For the text-containing cell, return its midpoint in [x, y] coordinate format. 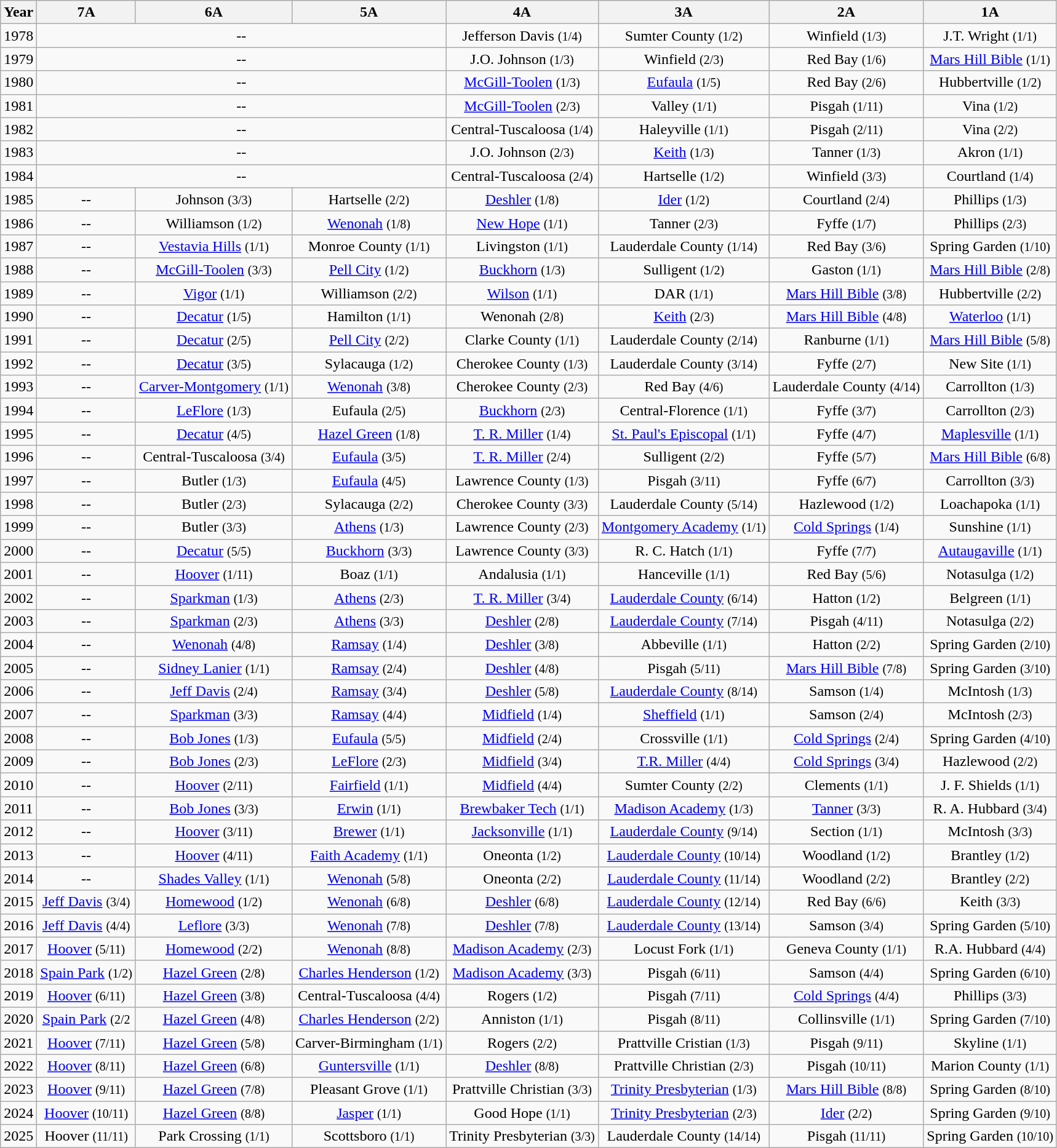
Pisgah (3/11) [684, 480]
Belgreen (1/1) [991, 597]
Trinity Presbyterian (1/3) [684, 1090]
Hoover (1/11) [213, 574]
Carver-Birmingham (1/1) [369, 1043]
Sylacauga (2/2) [369, 504]
Hoover (3/11) [213, 832]
Lauderdale County (3/14) [684, 364]
Vina (1/2) [991, 106]
Autaugaville (1/1) [991, 551]
Hoover (10/11) [86, 1113]
Pisgah (6/11) [684, 972]
Lauderdale County (12/14) [684, 902]
Prattville Cristian (1/3) [684, 1043]
Faith Academy (1/1) [369, 855]
Jeff Davis (3/4) [86, 902]
Winfield (3/3) [847, 176]
Sulligent (1/2) [684, 269]
Hoover (11/11) [86, 1136]
Waterloo (1/1) [991, 317]
Lawrence County (1/3) [522, 480]
Pell City (1/2) [369, 269]
Phillips (2/3) [991, 223]
1985 [18, 199]
Butler (1/3) [213, 480]
Spain Park (1/2) [86, 972]
Hoover (4/11) [213, 855]
Cherokee County (1/3) [522, 364]
Ranburne (1/1) [847, 340]
Wenonah (6/8) [369, 902]
Hazel Green (7/8) [213, 1090]
Keith (3/3) [991, 902]
Lauderdale County (9/14) [684, 832]
T.R. Miller (4/4) [684, 762]
Mars Hill Bible (5/8) [991, 340]
Hamilton (1/1) [369, 317]
Skyline (1/1) [991, 1043]
2023 [18, 1090]
Deshler (3/8) [522, 644]
4A [522, 12]
2011 [18, 808]
Winfield (2/3) [684, 59]
Athens (2/3) [369, 597]
Abbeville (1/1) [684, 644]
Spring Garden (9/10) [991, 1113]
2022 [18, 1066]
2004 [18, 644]
Lauderdale County (13/14) [684, 925]
Hoover (9/11) [86, 1090]
1981 [18, 106]
Samson (3/4) [847, 925]
Fyffe (6/7) [847, 480]
Lauderdale County (7/14) [684, 621]
Akron (1/1) [991, 153]
Spain Park (2/2 [86, 1019]
Erwin (1/1) [369, 808]
Tanner (1/3) [847, 153]
Park Crossing (1/1) [213, 1136]
Shades Valley (1/1) [213, 879]
Sulligent (2/2) [684, 457]
Midfield (3/4) [522, 762]
Lawrence County (2/3) [522, 527]
Pisgah (9/11) [847, 1043]
Cold Springs (2/4) [847, 738]
Wenonah (3/8) [369, 387]
J.O. Johnson (1/3) [522, 59]
Deshler (7/8) [522, 925]
Pell City (2/2) [369, 340]
Wenonah (1/8) [369, 223]
Hazlewood (1/2) [847, 504]
Carver-Montgomery (1/1) [213, 387]
Mars Hill Bible (7/8) [847, 668]
Samson (4/4) [847, 972]
Deshler (8/8) [522, 1066]
2A [847, 12]
Brewer (1/1) [369, 832]
DAR (1/1) [684, 293]
Eufaula (5/5) [369, 738]
Rogers (1/2) [522, 995]
Buckhorn (1/3) [522, 269]
Red Bay (3/6) [847, 246]
Fyffe (5/7) [847, 457]
Hazel Green (6/8) [213, 1066]
Eufaula (4/5) [369, 480]
Maplesville (1/1) [991, 434]
Samson (1/4) [847, 692]
Pisgah (2/11) [847, 129]
Red Bay (1/6) [847, 59]
Midfield (4/4) [522, 785]
1982 [18, 129]
Sylacauga (1/2) [369, 364]
Fyffe (3/7) [847, 410]
Hatton (2/2) [847, 644]
Pisgah (4/11) [847, 621]
Deshler (5/8) [522, 692]
Bob Jones (1/3) [213, 738]
Hubbertville (1/2) [991, 82]
R. A. Hubbard (3/4) [991, 808]
2017 [18, 949]
Ramsay (1/4) [369, 644]
Woodland (1/2) [847, 855]
2008 [18, 738]
2001 [18, 574]
Cherokee County (2/3) [522, 387]
Loachapoka (1/1) [991, 504]
Ramsay (4/4) [369, 715]
1998 [18, 504]
Homewood (1/2) [213, 902]
1988 [18, 269]
2020 [18, 1019]
Sparkman (2/3) [213, 621]
7A [86, 12]
Ramsay (3/4) [369, 692]
2010 [18, 785]
Wilson (1/1) [522, 293]
Marion County (1/1) [991, 1066]
Spring Garden (5/10) [991, 925]
Phillips (1/3) [991, 199]
Lauderdale County (2/14) [684, 340]
J.T. Wright (1/1) [991, 36]
Lauderdale County (4/14) [847, 387]
Butler (3/3) [213, 527]
Decatur (3/5) [213, 364]
Tanner (3/3) [847, 808]
Woodland (2/2) [847, 879]
Jefferson Davis (1/4) [522, 36]
McIntosh (2/3) [991, 715]
Pisgah (5/11) [684, 668]
Hazel Green (3/8) [213, 995]
Winfield (1/3) [847, 36]
Eufaula (3/5) [369, 457]
Athens (1/3) [369, 527]
2016 [18, 925]
Collinsville (1/1) [847, 1019]
Buckhorn (3/3) [369, 551]
Mars Hill Bible (3/8) [847, 293]
Charles Henderson (1/2) [369, 972]
Hoover (8/11) [86, 1066]
5A [369, 12]
1987 [18, 246]
2014 [18, 879]
Hartselle (2/2) [369, 199]
1979 [18, 59]
Andalusia (1/1) [522, 574]
Hazel Green (4/8) [213, 1019]
Monroe County (1/1) [369, 246]
Red Bay (5/6) [847, 574]
2009 [18, 762]
2002 [18, 597]
Sparkman (1/3) [213, 597]
1983 [18, 153]
Carrollton (2/3) [991, 410]
Lauderdale County (11/14) [684, 879]
Buckhorn (2/3) [522, 410]
Central-Tuscaloosa (3/4) [213, 457]
Cold Springs (1/4) [847, 527]
Cold Springs (4/4) [847, 995]
Carrollton (3/3) [991, 480]
Lauderdale County (1/14) [684, 246]
Wenonah (2/8) [522, 317]
Notasulga (1/2) [991, 574]
Wenonah (4/8) [213, 644]
Jasper (1/1) [369, 1113]
Eufaula (2/5) [369, 410]
Crossville (1/1) [684, 738]
Red Bay (6/6) [847, 902]
Samson (2/4) [847, 715]
Central-Florence (1/1) [684, 410]
Hazel Green (8/8) [213, 1113]
Hatton (1/2) [847, 597]
Spring Garden (10/10) [991, 1136]
Good Hope (1/1) [522, 1113]
Ider (2/2) [847, 1113]
1990 [18, 317]
McIntosh (3/3) [991, 832]
2013 [18, 855]
Wenonah (7/8) [369, 925]
Sumter County (2/2) [684, 785]
McGill-Toolen (2/3) [522, 106]
Brantley (1/2) [991, 855]
Williamson (1/2) [213, 223]
Midfield (2/4) [522, 738]
Homewood (2/2) [213, 949]
Carrollton (1/3) [991, 387]
Clarke County (1/1) [522, 340]
LeFlore (1/3) [213, 410]
Courtland (2/4) [847, 199]
Lauderdale County (5/14) [684, 504]
Decatur (4/5) [213, 434]
Scottsboro (1/1) [369, 1136]
Hazel Green (2/8) [213, 972]
Central-Tuscaloosa (1/4) [522, 129]
McGill-Toolen (3/3) [213, 269]
2006 [18, 692]
Spring Garden (2/10) [991, 644]
Phillips (3/3) [991, 995]
2025 [18, 1136]
Keith (1/3) [684, 153]
Hanceville (1/1) [684, 574]
1978 [18, 36]
Williamson (2/2) [369, 293]
Central-Tuscaloosa (4/4) [369, 995]
Decatur (1/5) [213, 317]
Clements (1/1) [847, 785]
Sunshine (1/1) [991, 527]
Wenonah (8/8) [369, 949]
New Hope (1/1) [522, 223]
Deshler (1/8) [522, 199]
Deshler (4/8) [522, 668]
Trinity Presbyterian (3/3) [522, 1136]
Jeff Davis (4/4) [86, 925]
Anniston (1/1) [522, 1019]
Decatur (2/5) [213, 340]
Sumter County (1/2) [684, 36]
Tanner (2/3) [684, 223]
1992 [18, 364]
Lauderdale County (14/14) [684, 1136]
Leflore (3/3) [213, 925]
1993 [18, 387]
2007 [18, 715]
Pisgah (8/11) [684, 1019]
R. C. Hatch (1/1) [684, 551]
Vigor (1/1) [213, 293]
Lauderdale County (10/14) [684, 855]
Notasulga (2/2) [991, 621]
Hazlewood (2/2) [991, 762]
Hoover (6/11) [86, 995]
Spring Garden (3/10) [991, 668]
Madison Academy (1/3) [684, 808]
Keith (2/3) [684, 317]
LeFlore (2/3) [369, 762]
Fairfield (1/1) [369, 785]
1991 [18, 340]
Sparkman (3/3) [213, 715]
J. F. Shields (1/1) [991, 785]
Valley (1/1) [684, 106]
Madison Academy (3/3) [522, 972]
Fyffe (1/7) [847, 223]
1999 [18, 527]
Prattville Christian (2/3) [684, 1066]
Haleyville (1/1) [684, 129]
Bob Jones (2/3) [213, 762]
Courtland (1/4) [991, 176]
Mars Hill Bible (8/8) [847, 1090]
Brantley (2/2) [991, 879]
Fyffe (7/7) [847, 551]
Ider (1/2) [684, 199]
Fyffe (4/7) [847, 434]
2015 [18, 902]
1984 [18, 176]
Spring Garden (1/10) [991, 246]
Deshler (2/8) [522, 621]
Gaston (1/1) [847, 269]
Pleasant Grove (1/1) [369, 1090]
J.O. Johnson (2/3) [522, 153]
Pisgah (11/11) [847, 1136]
Pisgah (7/11) [684, 995]
Pisgah (1/11) [847, 106]
Locust Fork (1/1) [684, 949]
McGill-Toolen (1/3) [522, 82]
1986 [18, 223]
Hoover (2/11) [213, 785]
Decatur (5/5) [213, 551]
2021 [18, 1043]
Midfield (1/4) [522, 715]
3A [684, 12]
Trinity Presbyterian (2/3) [684, 1113]
1A [991, 12]
Geneva County (1/1) [847, 949]
Jeff Davis (2/4) [213, 692]
Ramsay (2/4) [369, 668]
Brewbaker Tech (1/1) [522, 808]
Cherokee County (3/3) [522, 504]
Mars Hill Bible (1/1) [991, 59]
New Site (1/1) [991, 364]
McIntosh (1/3) [991, 692]
Mars Hill Bible (4/8) [847, 317]
Jacksonville (1/1) [522, 832]
Year [18, 12]
Central-Tuscaloosa (2/4) [522, 176]
Fyffe (2/7) [847, 364]
2005 [18, 668]
Spring Garden (6/10) [991, 972]
Vestavia Hills (1/1) [213, 246]
1996 [18, 457]
Lawrence County (3/3) [522, 551]
2012 [18, 832]
Boaz (1/1) [369, 574]
Deshler (6/8) [522, 902]
Guntersville (1/1) [369, 1066]
Hartselle (1/2) [684, 176]
Spring Garden (8/10) [991, 1090]
Johnson (3/3) [213, 199]
R.A. Hubbard (4/4) [991, 949]
Eufaula (1/5) [684, 82]
Athens (3/3) [369, 621]
Lauderdale County (8/14) [684, 692]
Hubbertville (2/2) [991, 293]
2019 [18, 995]
Sheffield (1/1) [684, 715]
1989 [18, 293]
Cold Springs (3/4) [847, 762]
Sidney Lanier (1/1) [213, 668]
Spring Garden (4/10) [991, 738]
T. R. Miller (2/4) [522, 457]
Hoover (7/11) [86, 1043]
1997 [18, 480]
Livingston (1/1) [522, 246]
Charles Henderson (2/2) [369, 1019]
2003 [18, 621]
Prattville Christian (3/3) [522, 1090]
Wenonah (5/8) [369, 879]
2018 [18, 972]
Hoover (5/11) [86, 949]
St. Paul's Episcopal (1/1) [684, 434]
Red Bay (2/6) [847, 82]
Bob Jones (3/3) [213, 808]
Mars Hill Bible (2/8) [991, 269]
T. R. Miller (3/4) [522, 597]
Section (1/1) [847, 832]
Lauderdale County (6/14) [684, 597]
T. R. Miller (1/4) [522, 434]
Hazel Green (1/8) [369, 434]
Rogers (2/2) [522, 1043]
1994 [18, 410]
Oneonta (2/2) [522, 879]
Madison Academy (2/3) [522, 949]
Mars Hill Bible (6/8) [991, 457]
1980 [18, 82]
6A [213, 12]
Pisgah (10/11) [847, 1066]
Oneonta (1/2) [522, 855]
2024 [18, 1113]
Red Bay (4/6) [684, 387]
Spring Garden (7/10) [991, 1019]
2000 [18, 551]
Vina (2/2) [991, 129]
1995 [18, 434]
Montgomery Academy (1/1) [684, 527]
Butler (2/3) [213, 504]
Hazel Green (5/8) [213, 1043]
